Extract the (X, Y) coordinate from the center of the cell holding the provided text.  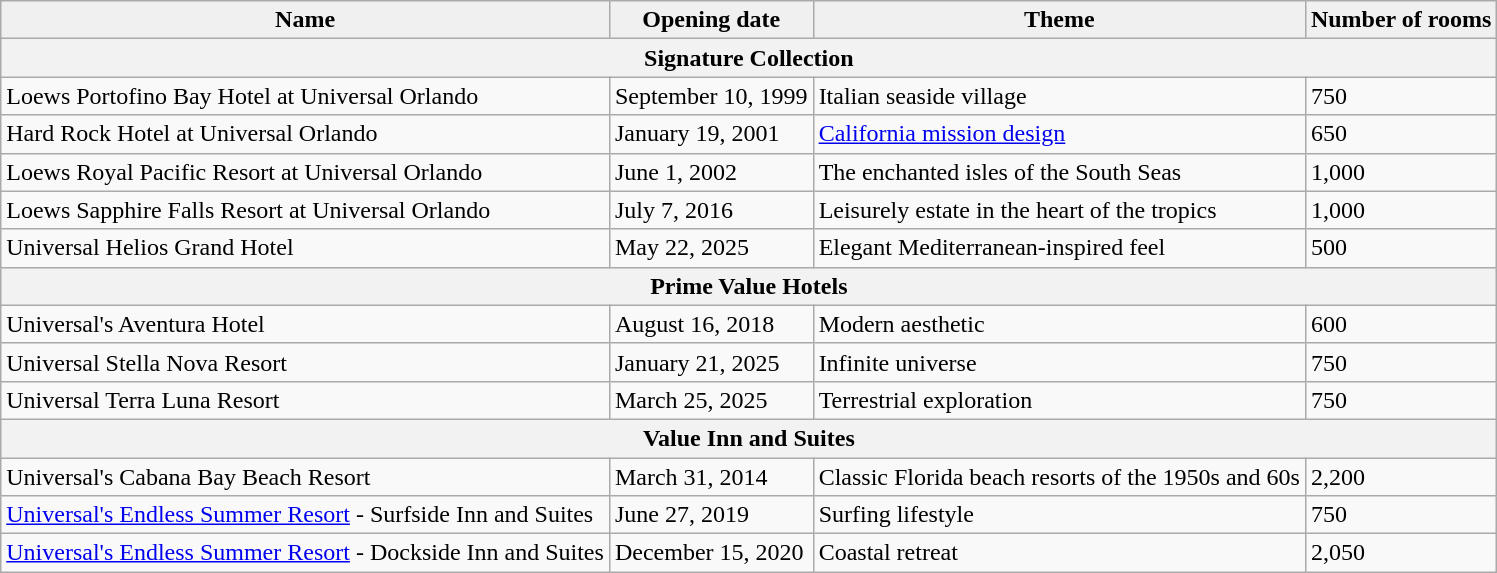
January 19, 2001 (711, 134)
Terrestrial exploration (1059, 400)
August 16, 2018 (711, 324)
Universal's Endless Summer Resort - Dockside Inn and Suites (306, 553)
Theme (1059, 20)
Loews Portofino Bay Hotel at Universal Orlando (306, 96)
June 1, 2002 (711, 172)
Coastal retreat (1059, 553)
Infinite universe (1059, 362)
Universal Stella Nova Resort (306, 362)
Loews Royal Pacific Resort at Universal Orlando (306, 172)
California mission design (1059, 134)
Signature Collection (749, 58)
Name (306, 20)
June 27, 2019 (711, 515)
The enchanted isles of the South Seas (1059, 172)
September 10, 1999 (711, 96)
Value Inn and Suites (749, 438)
Universal Terra Luna Resort (306, 400)
600 (1401, 324)
Modern aesthetic (1059, 324)
2,200 (1401, 477)
May 22, 2025 (711, 248)
2,050 (1401, 553)
500 (1401, 248)
Loews Sapphire Falls Resort at Universal Orlando (306, 210)
March 25, 2025 (711, 400)
Universal's Cabana Bay Beach Resort (306, 477)
Hard Rock Hotel at Universal Orlando (306, 134)
Surfing lifestyle (1059, 515)
Leisurely estate in the heart of the tropics (1059, 210)
Universal's Endless Summer Resort - Surfside Inn and Suites (306, 515)
January 21, 2025 (711, 362)
Number of rooms (1401, 20)
Opening date (711, 20)
Classic Florida beach resorts of the 1950s and 60s (1059, 477)
Italian seaside village (1059, 96)
Prime Value Hotels (749, 286)
July 7, 2016 (711, 210)
December 15, 2020 (711, 553)
Elegant Mediterranean-inspired feel (1059, 248)
Universal's Aventura Hotel (306, 324)
Universal Helios Grand Hotel (306, 248)
650 (1401, 134)
March 31, 2014 (711, 477)
